Locate the cell with the specified text and output its [x, y] center coordinate. 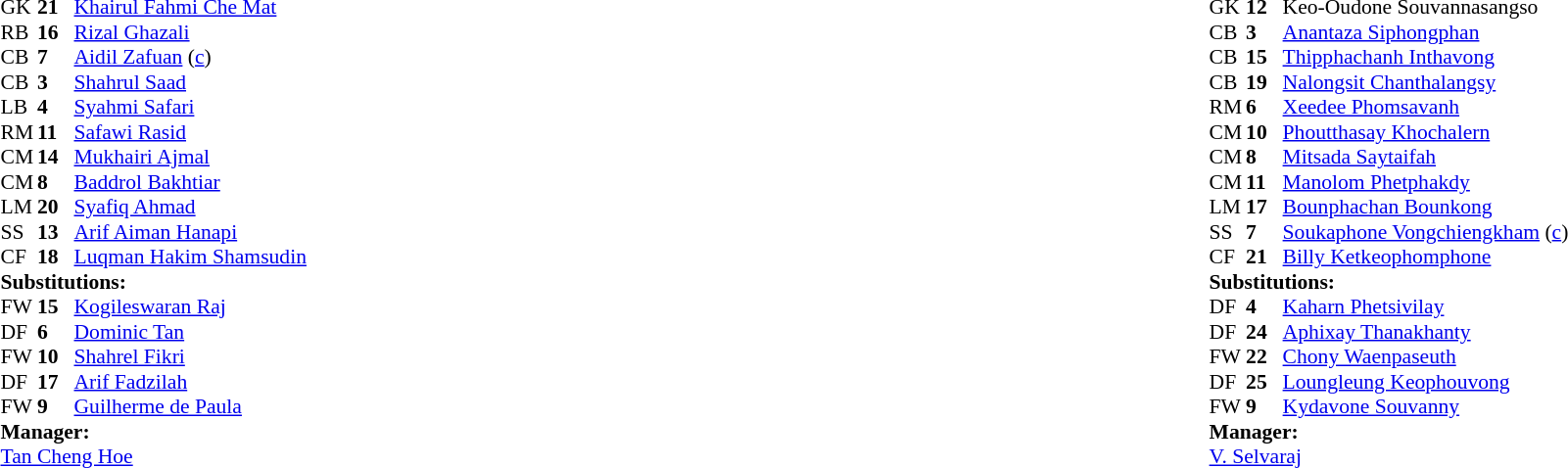
20 [56, 207]
Arif Fadzilah [190, 382]
18 [56, 257]
Syahmi Safari [190, 107]
Safawi Rasid [190, 132]
Shahrul Saad [190, 82]
Mukhairi Ajmal [190, 158]
Guilherme de Paula [190, 406]
Syafiq Ahmad [190, 207]
Arif Aiman Hanapi [190, 232]
24 [1264, 332]
Baddrol Bakhtiar [190, 182]
14 [56, 158]
25 [1264, 382]
Substitutions: [153, 282]
LB [19, 107]
Luqman Hakim Shamsudin [190, 257]
19 [1264, 82]
Shahrel Fikri [190, 357]
RB [19, 32]
22 [1264, 357]
Aidil Zafuan (c) [190, 58]
Kogileswaran Raj [190, 306]
Rizal Ghazali [190, 32]
21 [1264, 257]
16 [56, 32]
Dominic Tan [190, 332]
Manager: [153, 432]
13 [56, 232]
